Determine the (X, Y) coordinate at the center of the cell enclosing the given text.  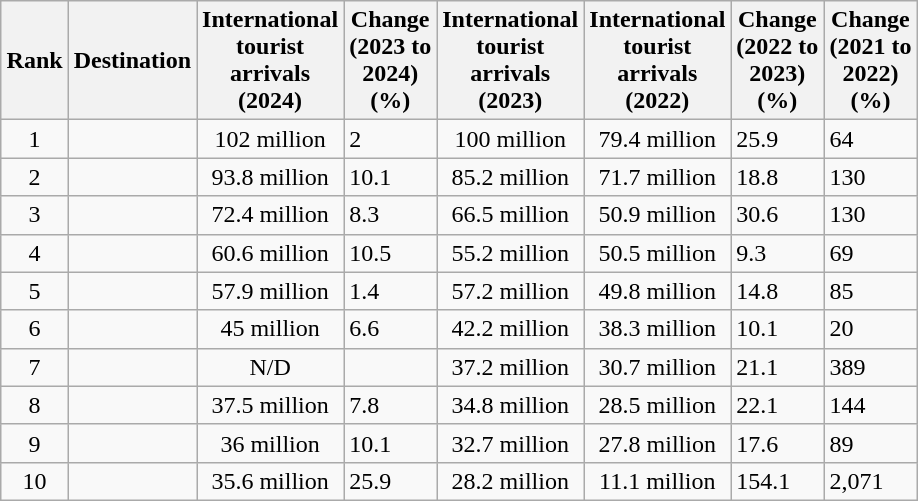
72.4 million (270, 215)
100 million (510, 139)
Change (2022 to 2023) (%) (778, 60)
28.2 million (510, 481)
9 (34, 443)
45 million (270, 329)
6.6 (390, 329)
Change (2021 to 2022) (%) (870, 60)
7 (34, 367)
21.1 (778, 367)
18.8 (778, 177)
8.3 (390, 215)
37.2 million (510, 367)
38.3 million (658, 329)
Destination (132, 60)
1 (34, 139)
50.9 million (658, 215)
Rank (34, 60)
32.7 million (510, 443)
International tourist arrivals (2024) (270, 60)
69 (870, 253)
79.4 million (658, 139)
28.5 million (658, 405)
8 (34, 405)
49.8 million (658, 291)
9.3 (778, 253)
154.1 (778, 481)
64 (870, 139)
144 (870, 405)
11.1 million (658, 481)
85 (870, 291)
6 (34, 329)
7.8 (390, 405)
50.5 million (658, 253)
34.8 million (510, 405)
14.8 (778, 291)
17.6 (778, 443)
Change (2023 to 2024) (%) (390, 60)
N/D (270, 367)
389 (870, 367)
International tourist arrivals (2023) (510, 60)
22.1 (778, 405)
60.6 million (270, 253)
93.8 million (270, 177)
102 million (270, 139)
1.4 (390, 291)
3 (34, 215)
57.2 million (510, 291)
10.5 (390, 253)
4 (34, 253)
27.8 million (658, 443)
35.6 million (270, 481)
5 (34, 291)
2,071 (870, 481)
71.7 million (658, 177)
30.7 million (658, 367)
66.5 million (510, 215)
85.2 million (510, 177)
36 million (270, 443)
30.6 (778, 215)
10 (34, 481)
International tourist arrivals (2022) (658, 60)
89 (870, 443)
57.9 million (270, 291)
37.5 million (270, 405)
20 (870, 329)
42.2 million (510, 329)
55.2 million (510, 253)
